Search for the cell housing the specified text and yield its [x, y] center coordinate. 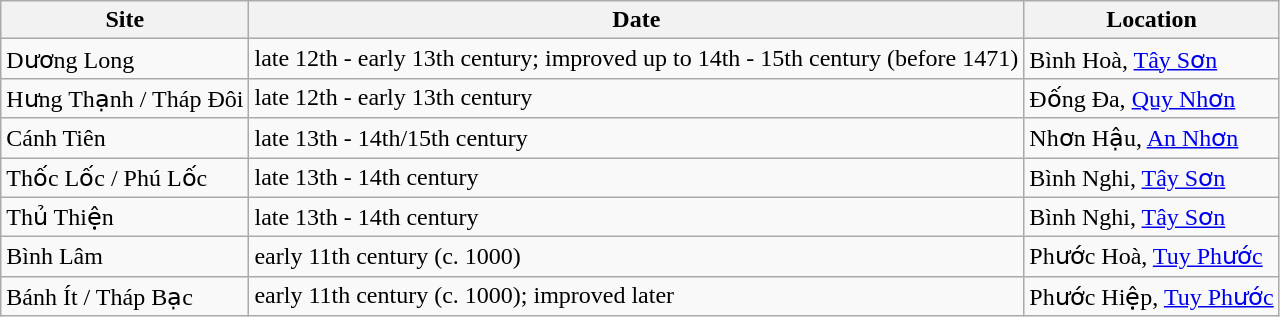
early 11th century (c. 1000) [636, 257]
Cánh Tiên [125, 138]
Phước Hiệp, Tuy Phước [1152, 296]
Bình Hoà, Tây Sơn [1152, 59]
Đống Đa, Quy Nhơn [1152, 98]
Hưng Thạnh / Tháp Đôi [125, 98]
late 12th - early 13th century [636, 98]
early 11th century (c. 1000); improved later [636, 296]
Site [125, 20]
late 12th - early 13th century; improved up to 14th - 15th century (before 1471) [636, 59]
Thốc Lốc / Phú Lốc [125, 178]
late 13th - 14th/15th century [636, 138]
Bình Lâm [125, 257]
Location [1152, 20]
Dương Long [125, 59]
Date [636, 20]
Nhơn Hậu, An Nhơn [1152, 138]
Thủ Thiện [125, 217]
Phước Hoà, Tuy Phước [1152, 257]
Bánh Ít / Tháp Bạc [125, 296]
